Extract the (x, y) coordinate from the center of the cell holding the provided text.  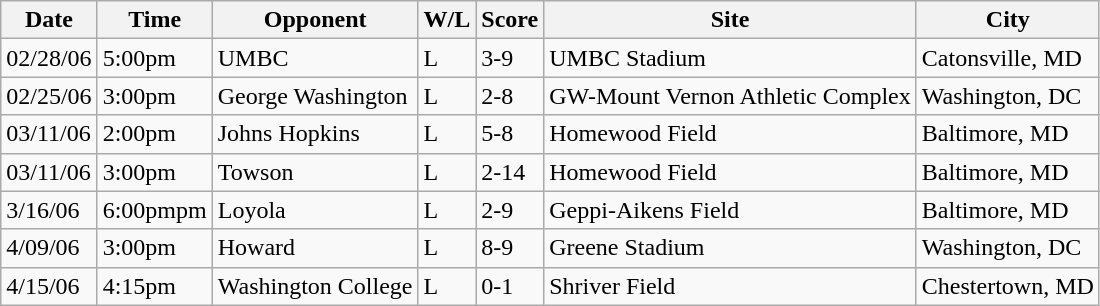
4:15pm (154, 286)
3-9 (510, 58)
0-1 (510, 286)
Site (730, 20)
UMBC Stadium (730, 58)
3/16/06 (49, 210)
Greene Stadium (730, 248)
8-9 (510, 248)
Johns Hopkins (315, 134)
W/L (447, 20)
2:00pm (154, 134)
Chestertown, MD (1008, 286)
5:00pm (154, 58)
Catonsville, MD (1008, 58)
Geppi-Aikens Field (730, 210)
Towson (315, 172)
02/25/06 (49, 96)
2-8 (510, 96)
4/09/06 (49, 248)
Washington College (315, 286)
02/28/06 (49, 58)
Score (510, 20)
6:00pmpm (154, 210)
Opponent (315, 20)
GW-Mount Vernon Athletic Complex (730, 96)
City (1008, 20)
4/15/06 (49, 286)
5-8 (510, 134)
2-14 (510, 172)
Shriver Field (730, 286)
Date (49, 20)
Loyola (315, 210)
2-9 (510, 210)
Time (154, 20)
George Washington (315, 96)
Howard (315, 248)
UMBC (315, 58)
